Determine the [x, y] coordinate at the center of the cell enclosing the given text.  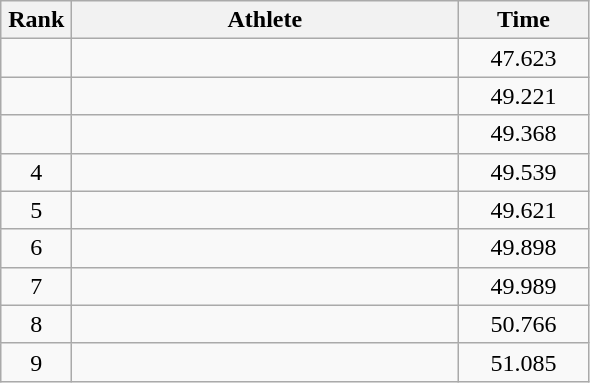
47.623 [524, 58]
8 [36, 324]
4 [36, 172]
Time [524, 20]
49.621 [524, 210]
49.221 [524, 96]
50.766 [524, 324]
9 [36, 362]
49.989 [524, 286]
49.539 [524, 172]
Rank [36, 20]
49.368 [524, 134]
7 [36, 286]
5 [36, 210]
49.898 [524, 248]
6 [36, 248]
51.085 [524, 362]
Athlete [265, 20]
